Scan for the cell matching the given text and deliver its [X, Y] coordinate at center. 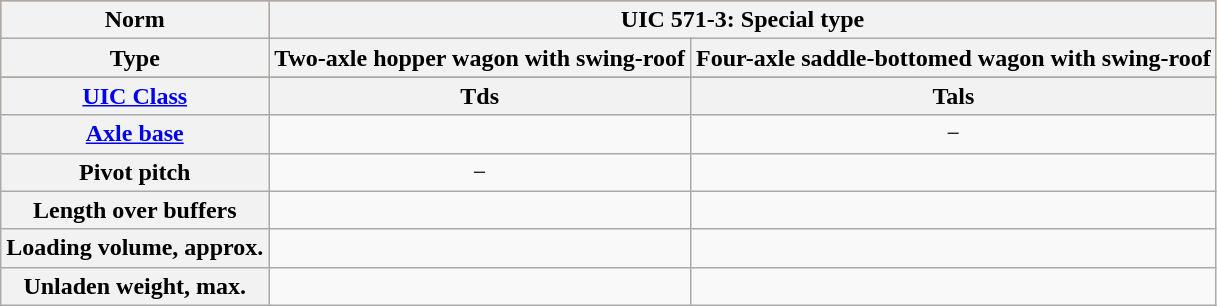
Type [135, 58]
Norm [135, 20]
Loading volume, approx. [135, 248]
UIC 571-3: Special type [742, 20]
Tds [480, 96]
Tals [954, 96]
Axle base [135, 134]
Length over buffers [135, 210]
UIC Class [135, 96]
Unladen weight, max. [135, 286]
Four-axle saddle-bottomed wagon with swing-roof [954, 58]
Pivot pitch [135, 172]
Two-axle hopper wagon with swing-roof [480, 58]
